Search for the cell housing the specified text and yield its [X, Y] center coordinate. 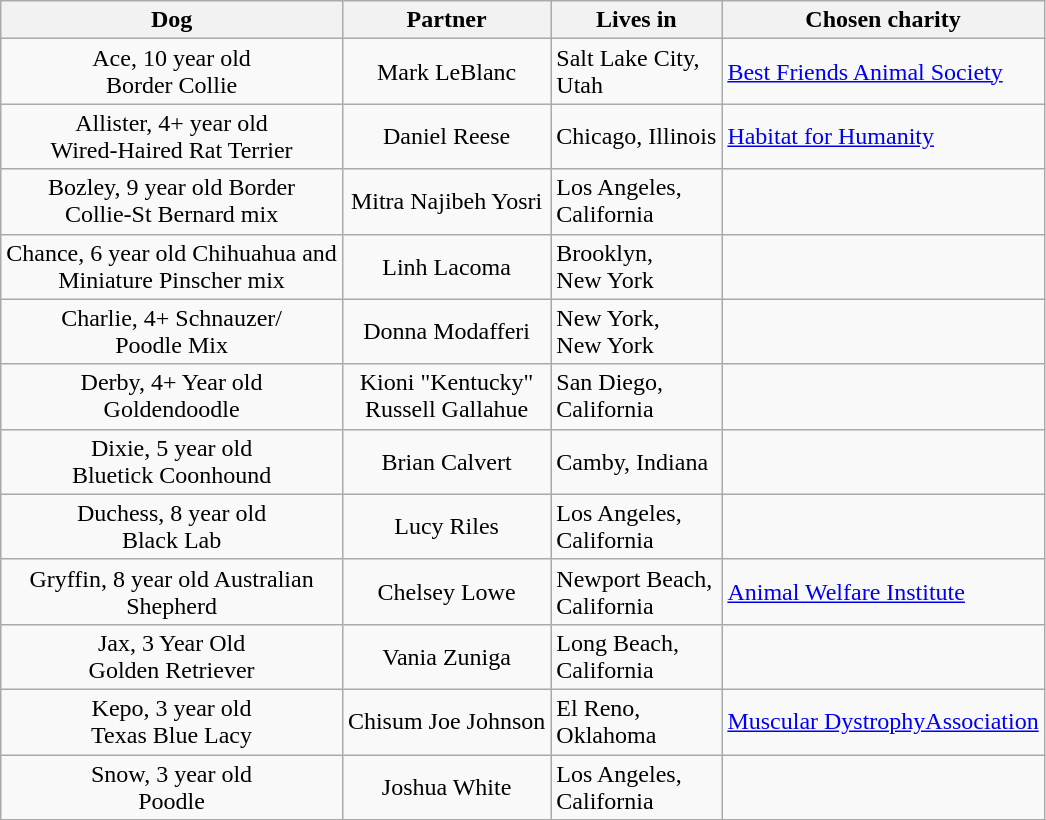
Kepo, 3 year oldTexas Blue Lacy [172, 722]
Habitat for Humanity [883, 136]
Vania Zuniga [446, 656]
Mitra Najibeh Yosri [446, 202]
Dog [172, 20]
Camby, Indiana [636, 462]
Kioni "Kentucky"Russell Gallahue [446, 396]
Snow, 3 year oldPoodle [172, 786]
Chosen charity [883, 20]
New York,New York [636, 332]
Chance, 6 year old Chihuahua andMiniature Pinscher mix [172, 266]
Muscular DystrophyAssociation [883, 722]
Chicago, Illinois [636, 136]
Ace, 10 year oldBorder Collie [172, 72]
Brooklyn,New York [636, 266]
Linh Lacoma [446, 266]
San Diego,California [636, 396]
Daniel Reese [446, 136]
Gryffin, 8 year old AustralianShepherd [172, 592]
Brian Calvert [446, 462]
Long Beach,California [636, 656]
Derby, 4+ Year oldGoldendoodle [172, 396]
Joshua White [446, 786]
Duchess, 8 year oldBlack Lab [172, 526]
Allister, 4+ year oldWired-Haired Rat Terrier [172, 136]
Partner [446, 20]
Newport Beach,California [636, 592]
Chisum Joe Johnson [446, 722]
El Reno,Oklahoma [636, 722]
Mark LeBlanc [446, 72]
Jax, 3 Year OldGolden Retriever [172, 656]
Dixie, 5 year oldBluetick Coonhound [172, 462]
Donna Modafferi [446, 332]
Chelsey Lowe [446, 592]
Lives in [636, 20]
Charlie, 4+ Schnauzer/Poodle Mix [172, 332]
Lucy Riles [446, 526]
Animal Welfare Institute [883, 592]
Best Friends Animal Society [883, 72]
Bozley, 9 year old BorderCollie-St Bernard mix [172, 202]
Salt Lake City,Utah [636, 72]
